Determine the [X, Y] coordinate at the center of the cell enclosing the given text.  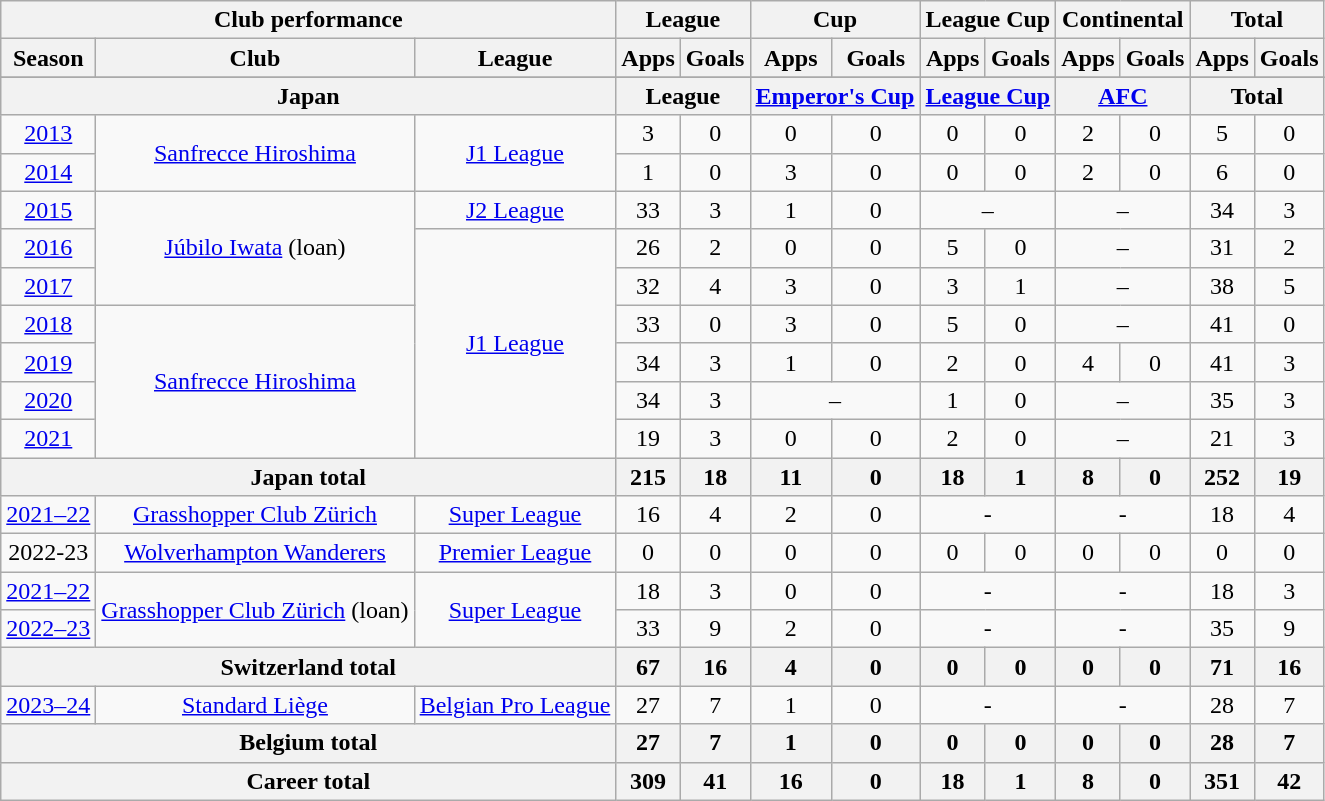
351 [1222, 781]
Japan total [308, 477]
2017 [48, 286]
Wolverhampton Wanderers [255, 553]
31 [1222, 248]
71 [1222, 667]
2013 [48, 134]
6 [1222, 172]
2018 [48, 324]
11 [791, 477]
Cup [835, 20]
Continental [1123, 20]
Career total [308, 781]
Club performance [308, 20]
Season [48, 58]
Premier League [515, 553]
32 [648, 286]
2016 [48, 248]
215 [648, 477]
Belgium total [308, 743]
Júbilo Iwata (loan) [255, 248]
252 [1222, 477]
2019 [48, 362]
309 [648, 781]
2022-23 [48, 553]
Japan [308, 96]
Switzerland total [308, 667]
Grasshopper Club Zürich (loan) [255, 610]
Grasshopper Club Zürich [255, 515]
2023–24 [48, 705]
2014 [48, 172]
Club [255, 58]
2021 [48, 438]
2015 [48, 210]
2022–23 [48, 629]
J2 League [515, 210]
Emperor's Cup [835, 96]
67 [648, 667]
Standard Liège [255, 705]
2020 [48, 400]
21 [1222, 438]
Belgian Pro League [515, 705]
38 [1222, 286]
AFC [1123, 96]
26 [648, 248]
42 [1289, 781]
